Output the (x, y) coordinate of the center of the cell containing the given text.  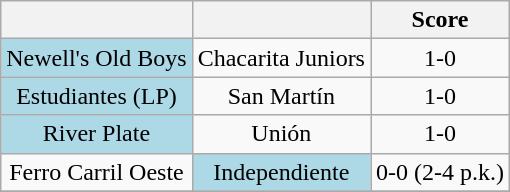
Chacarita Juniors (281, 58)
Independiente (281, 172)
Newell's Old Boys (96, 58)
0-0 (2-4 p.k.) (440, 172)
River Plate (96, 134)
San Martín (281, 96)
Score (440, 20)
Ferro Carril Oeste (96, 172)
Estudiantes (LP) (96, 96)
Unión (281, 134)
